Return (X, Y) of the center of cell containing provided text 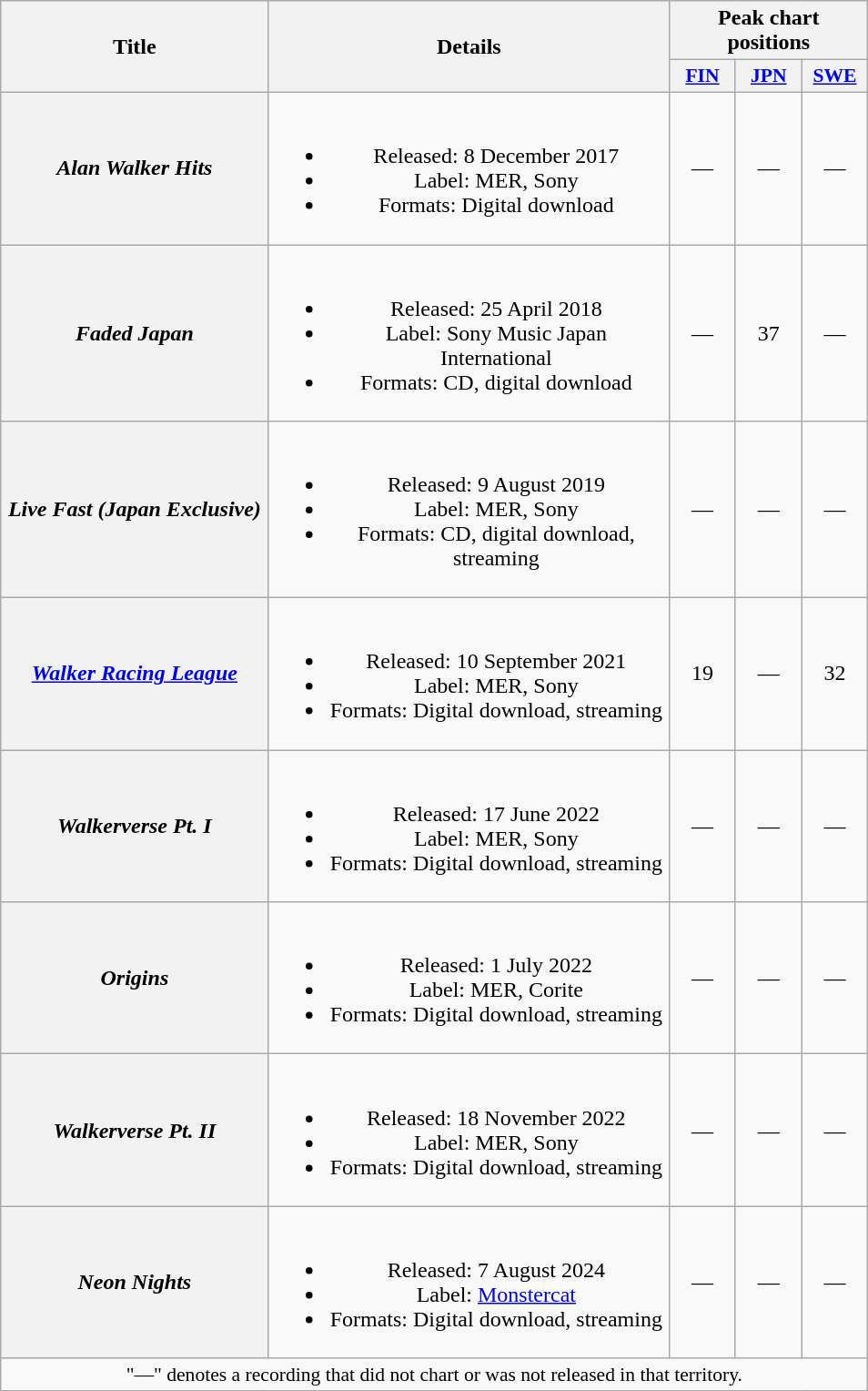
SWE (835, 76)
Walkerverse Pt. II (135, 1131)
Released: 8 December 2017 Label: MER, SonyFormats: Digital download (469, 168)
Released: 9 August 2019 Label: MER, SonyFormats: CD, digital download, streaming (469, 510)
Title (135, 47)
FIN (702, 76)
Peak chart positions (769, 31)
Released: 25 April 2018 Label: Sony Music Japan InternationalFormats: CD, digital download (469, 332)
37 (768, 332)
32 (835, 674)
Released: 17 June 2022Label: MER, SonyFormats: Digital download, streaming (469, 827)
"—" denotes a recording that did not chart or was not released in that territory. (435, 1375)
Live Fast (Japan Exclusive) (135, 510)
Released: 10 September 2021Label: MER, SonyFormats: Digital download, streaming (469, 674)
Released: 18 November 2022Label: MER, SonyFormats: Digital download, streaming (469, 1131)
JPN (768, 76)
Alan Walker Hits (135, 168)
Released: 1 July 2022Label: MER, CoriteFormats: Digital download, streaming (469, 978)
Details (469, 47)
Released: 7 August 2024Label: MonstercatFormats: Digital download, streaming (469, 1282)
Origins (135, 978)
Faded Japan (135, 332)
19 (702, 674)
Walker Racing League (135, 674)
Neon Nights (135, 1282)
Walkerverse Pt. I (135, 827)
